Identify which cell holds the provided text, then report its [x, y] central coordinate. 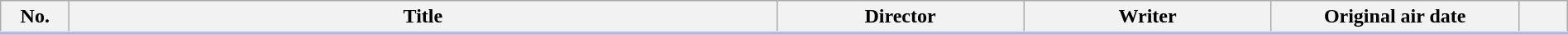
Writer [1148, 17]
Title [423, 17]
Director [900, 17]
No. [35, 17]
Original air date [1394, 17]
